Find where the given text appears and provide that cell's center as (X, Y) coordinate. 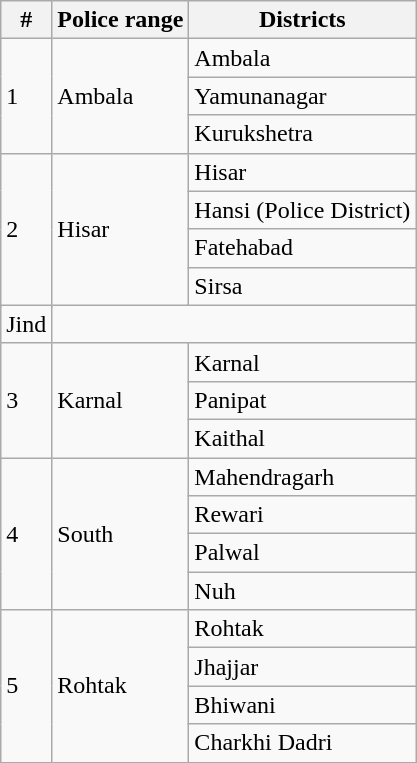
Sirsa (302, 286)
Kaithal (302, 438)
Nuh (302, 591)
2 (26, 229)
Panipat (302, 400)
Yamunanagar (302, 96)
5 (26, 686)
Rewari (302, 515)
Bhiwani (302, 705)
Fatehabad (302, 248)
Mahendragarh (302, 477)
# (26, 20)
South (120, 534)
Kurukshetra (302, 134)
1 (26, 96)
4 (26, 534)
Districts (302, 20)
Jhajjar (302, 667)
Jind (26, 324)
Police range (120, 20)
Palwal (302, 553)
3 (26, 400)
Hansi (Police District) (302, 210)
Charkhi Dadri (302, 743)
